Extract the [X, Y] coordinate from the center of the cell holding the provided text.  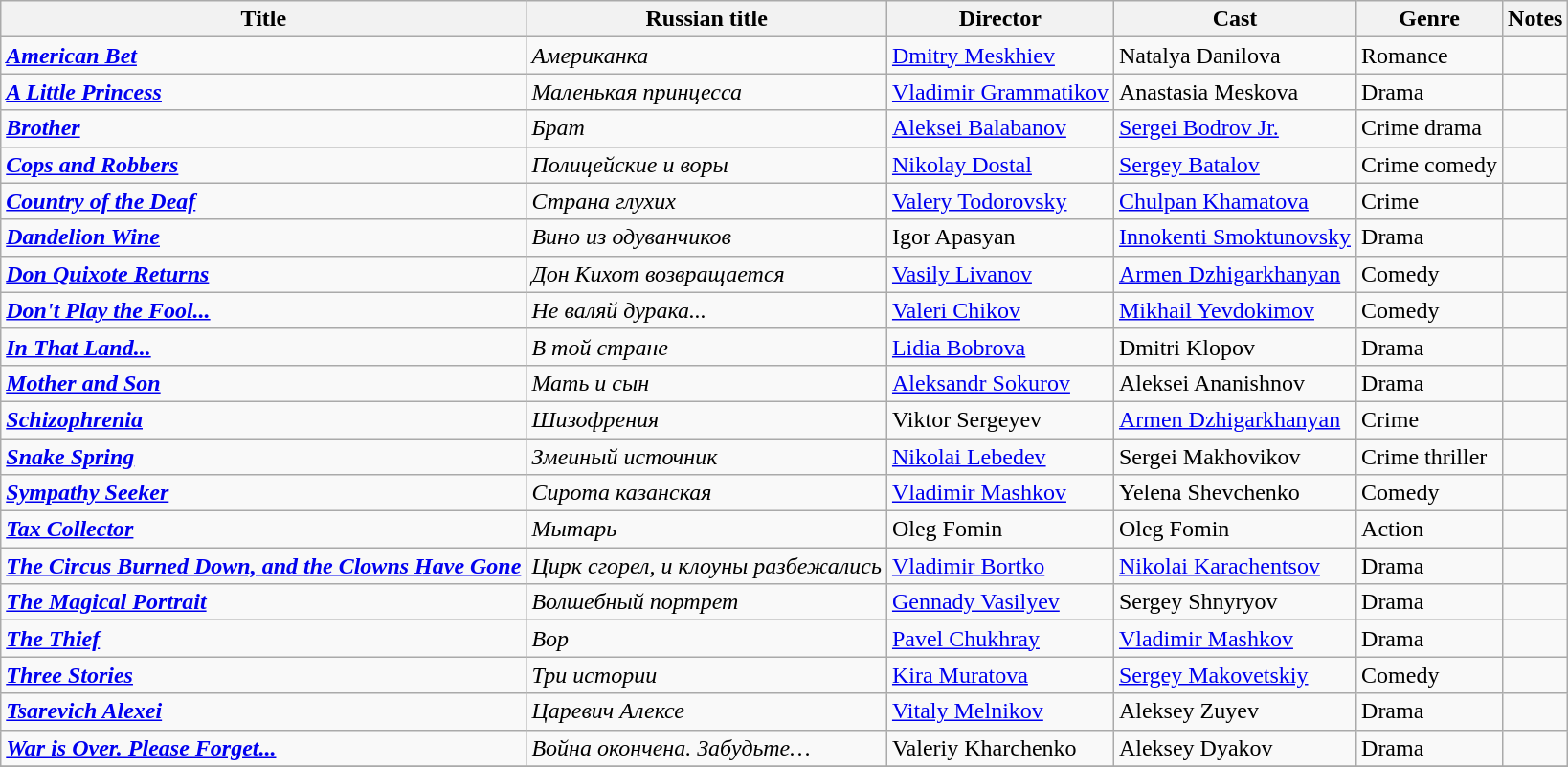
Dmitry Meskhiev [999, 56]
The Circus Burned Down, and the Clowns Have Gone [264, 566]
Anastasia Meskova [1235, 92]
Шизофрения [706, 419]
Yelena Shevchenko [1235, 493]
Sergey Batalov [1235, 165]
American Bet [264, 56]
A Little Princess [264, 92]
Valeriy Kharchenko [999, 748]
Дон Кихот возвращается [706, 274]
Три истории [706, 675]
Dandelion Wine [264, 237]
Tax Collector [264, 530]
Mother and Son [264, 383]
Sergei Bodrov Jr. [1235, 128]
Mikhail Yevdokimov [1235, 310]
Цирк сгорел, и клоуны разбежались [706, 566]
Country of the Deaf [264, 201]
Don Quixote Returns [264, 274]
Полицейские и воры [706, 165]
Crime drama [1430, 128]
Vitaly Melnikov [999, 711]
Pavel Chukhray [999, 639]
Vladimir Grammatikov [999, 92]
Action [1430, 530]
In That Land... [264, 347]
Aleksei Balabanov [999, 128]
Aleksey Zuyev [1235, 711]
Вино из одуванчиков [706, 237]
Царевич Алексе [706, 711]
Змеиный источник [706, 457]
В той стране [706, 347]
Aleksey Dyakov [1235, 748]
Crime thriller [1430, 457]
The Magical Portrait [264, 602]
Tsarevich Alexei [264, 711]
Dmitri Klopov [1235, 347]
Notes [1535, 19]
Американка [706, 56]
Сирота казанская [706, 493]
Lidia Bobrova [999, 347]
Title [264, 19]
Sergei Makhovikov [1235, 457]
Брат [706, 128]
Cops and Robbers [264, 165]
Valery Todorovsky [999, 201]
Don't Play the Fool... [264, 310]
Страна глухих [706, 201]
Sergey Shnyryov [1235, 602]
Vladimir Bortko [999, 566]
Nikolai Karachentsov [1235, 566]
Snake Spring [264, 457]
The Thief [264, 639]
Vasily Livanov [999, 274]
Война окончена. Забудьте… [706, 748]
Innokenti Smoktunovsky [1235, 237]
Nikolai Lebedev [999, 457]
Three Stories [264, 675]
Мытарь [706, 530]
Маленькая принцесса [706, 92]
Natalya Danilova [1235, 56]
Igor Apasyan [999, 237]
Chulpan Khamatova [1235, 201]
Cast [1235, 19]
Kira Muratova [999, 675]
Aleksei Ananishnov [1235, 383]
Aleksandr Sokurov [999, 383]
Valeri Chikov [999, 310]
Romance [1430, 56]
Nikolay Dostal [999, 165]
Мать и сын [706, 383]
Brother [264, 128]
War is Over. Please Forget... [264, 748]
Genre [1430, 19]
Волшебный портрет [706, 602]
Viktor Sergeyev [999, 419]
Вор [706, 639]
Crime comedy [1430, 165]
Sergey Makovetskiy [1235, 675]
Не валяй дурака... [706, 310]
Russian title [706, 19]
Director [999, 19]
Gennady Vasilyev [999, 602]
Schizophrenia [264, 419]
Sympathy Seeker [264, 493]
